Find where the given text appears and provide that cell's center as [x, y] coordinate. 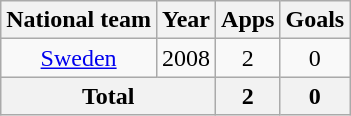
Apps [248, 20]
Total [108, 96]
Goals [315, 20]
2008 [186, 58]
National team [79, 20]
Year [186, 20]
Sweden [79, 58]
